Return the [X, Y] coordinate for the center point of the cell that contains the specified text.  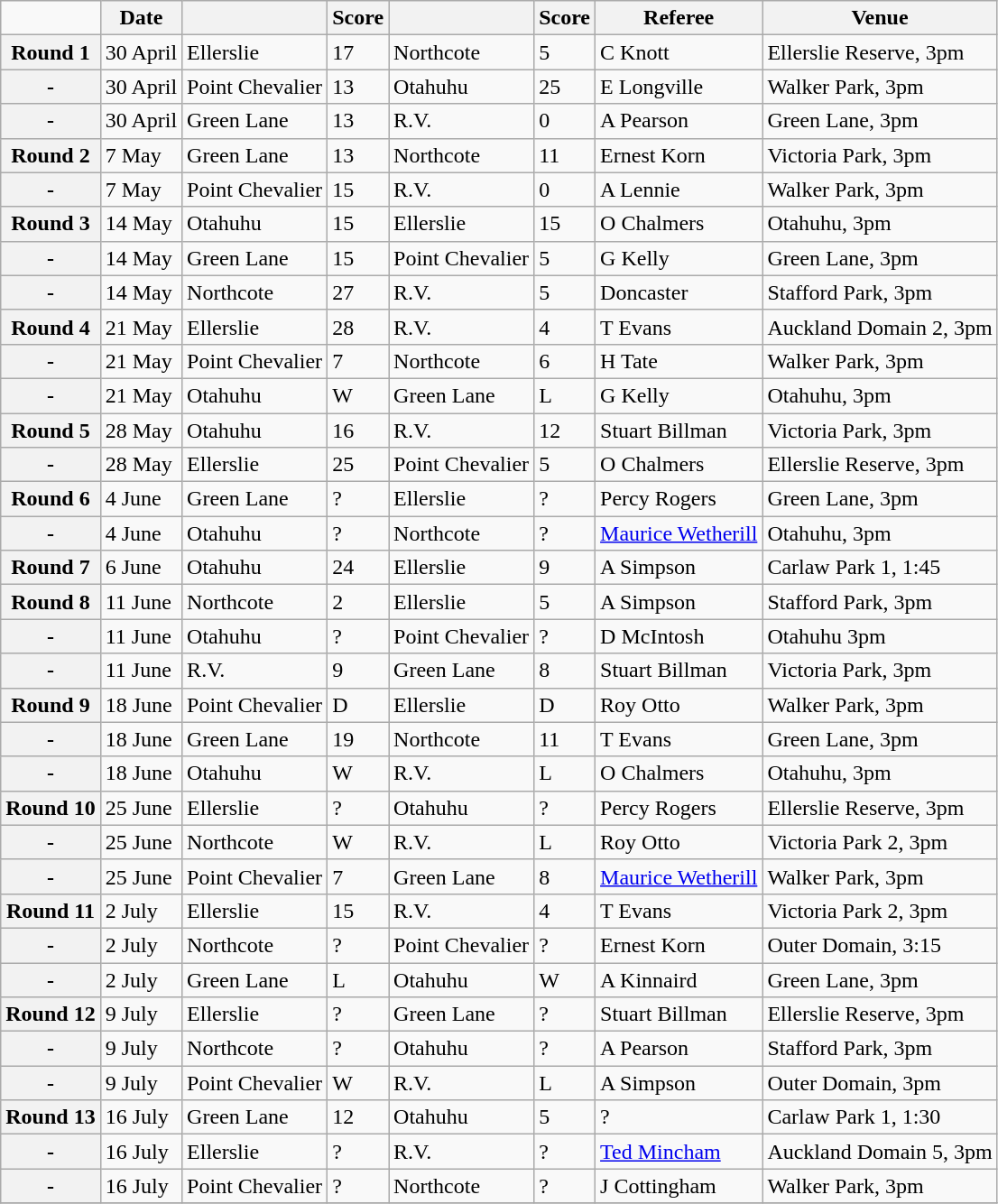
Round 9 [51, 705]
Round 6 [51, 499]
27 [358, 292]
Otahuhu 3pm [880, 636]
Round 7 [51, 568]
Round 13 [51, 1117]
H Tate [679, 361]
Round 8 [51, 602]
17 [358, 52]
Outer Domain, 3pm [880, 1083]
16 [358, 431]
C Knott [679, 52]
Venue [880, 18]
Auckland Domain 2, 3pm [880, 327]
E Longville [679, 87]
A Lennie [679, 190]
Round 12 [51, 1014]
Auckland Domain 5, 3pm [880, 1152]
Date [141, 18]
19 [358, 739]
A Kinnaird [679, 979]
Carlaw Park 1, 1:45 [880, 568]
6 June [141, 568]
Round 3 [51, 224]
Round 10 [51, 808]
Round 11 [51, 911]
Referee [679, 18]
28 [358, 327]
D McIntosh [679, 636]
6 [565, 361]
2 [358, 602]
Round 2 [51, 155]
Ted Mincham [679, 1152]
Round 4 [51, 327]
Doncaster [679, 292]
24 [358, 568]
Round 1 [51, 52]
Carlaw Park 1, 1:30 [880, 1117]
J Cottingham [679, 1186]
Round 5 [51, 431]
Outer Domain, 3:15 [880, 945]
